Capture the cell that displays the provided text and extract its [X, Y] central coordinate. 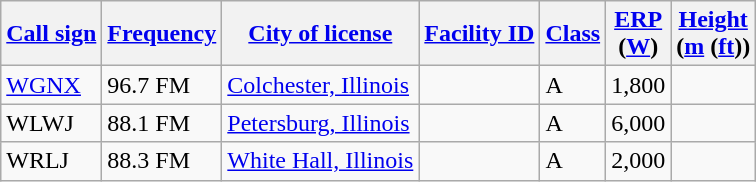
Facility ID [480, 34]
Class [573, 34]
2,000 [638, 161]
Colchester, Illinois [320, 85]
6,000 [638, 123]
ERP(W) [638, 34]
88.3 FM [162, 161]
WGNX [52, 85]
96.7 FM [162, 85]
Frequency [162, 34]
Height(m (ft)) [714, 34]
1,800 [638, 85]
City of license [320, 34]
WLWJ [52, 123]
White Hall, Illinois [320, 161]
Petersburg, Illinois [320, 123]
88.1 FM [162, 123]
WRLJ [52, 161]
Call sign [52, 34]
